Capture the cell that displays the provided text and extract its [X, Y] central coordinate. 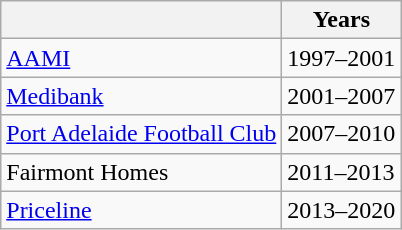
1997–2001 [342, 58]
2007–2010 [342, 134]
AAMI [142, 58]
Years [342, 20]
2011–2013 [342, 172]
2001–2007 [342, 96]
2013–2020 [342, 210]
Priceline [142, 210]
Medibank [142, 96]
Port Adelaide Football Club [142, 134]
Fairmont Homes [142, 172]
